Find where the given text appears and provide that cell's center as [x, y] coordinate. 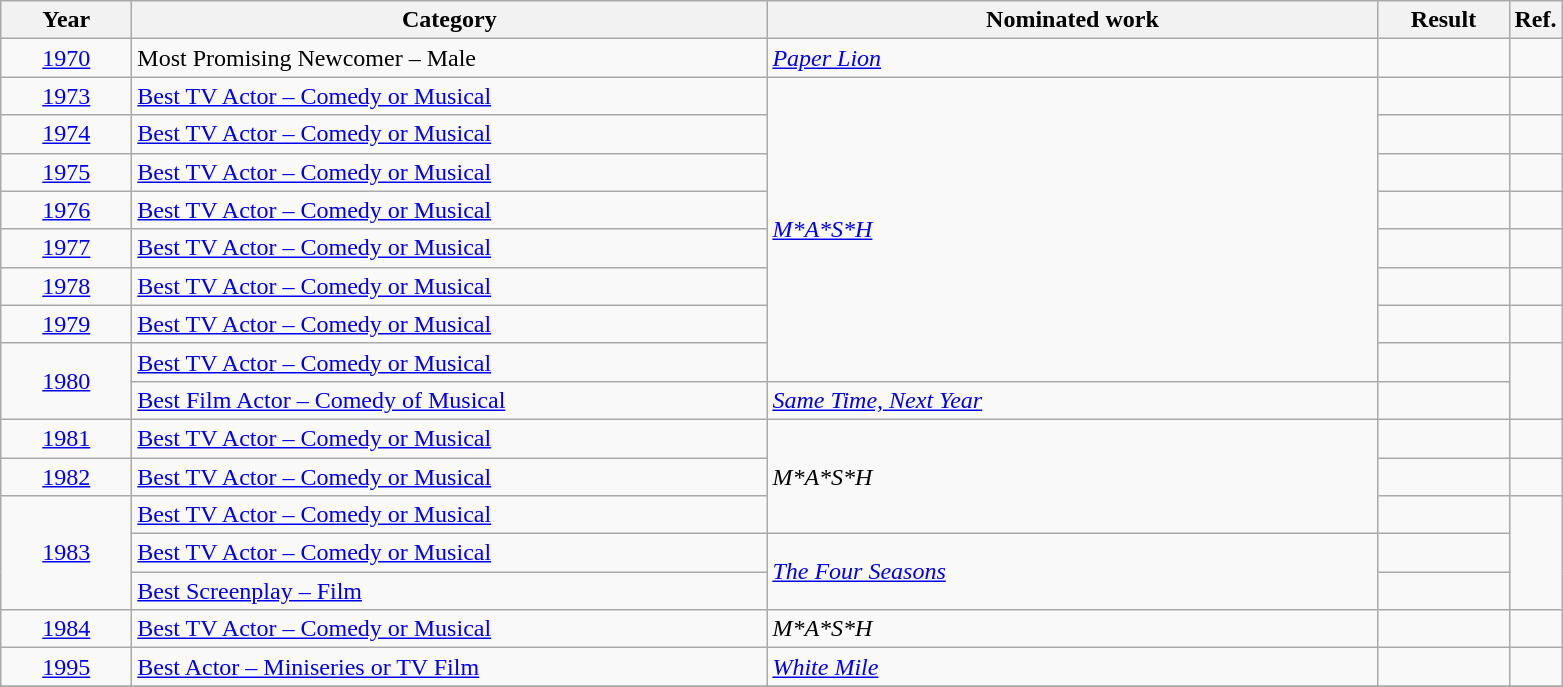
1973 [66, 96]
1974 [66, 134]
Best Screenplay – Film [450, 591]
Year [66, 20]
Most Promising Newcomer – Male [450, 58]
Nominated work [1072, 20]
1978 [66, 286]
1995 [66, 667]
1979 [66, 324]
Best Film Actor – Comedy of Musical [450, 400]
1981 [66, 438]
Category [450, 20]
Ref. [1536, 20]
1983 [66, 553]
1977 [66, 248]
The Four Seasons [1072, 572]
Paper Lion [1072, 58]
1984 [66, 629]
1975 [66, 172]
Same Time, Next Year [1072, 400]
White Mile [1072, 667]
Result [1444, 20]
1976 [66, 210]
1970 [66, 58]
1980 [66, 381]
Best Actor – Miniseries or TV Film [450, 667]
1982 [66, 477]
